Identify which cell holds the provided text, then report its (X, Y) central coordinate. 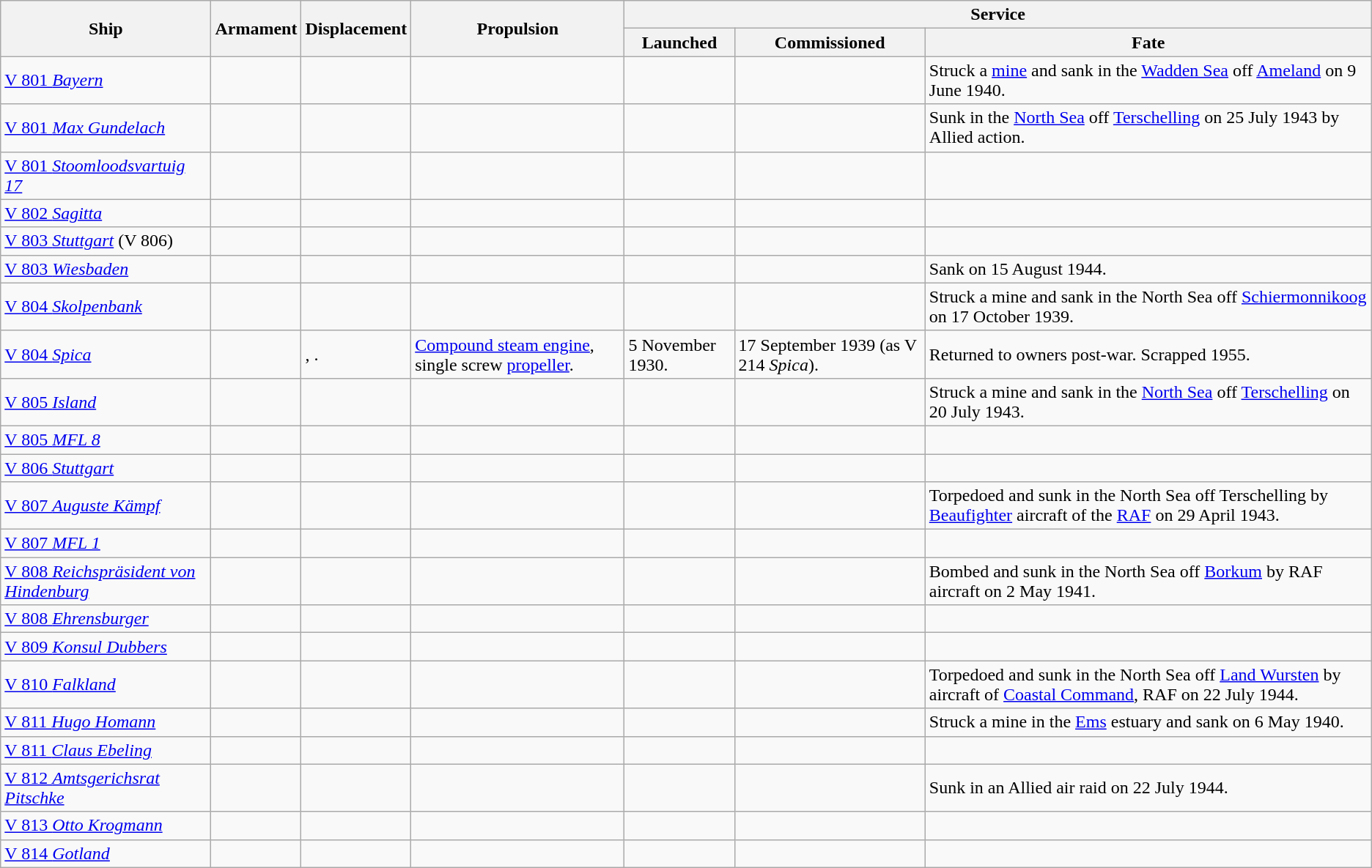
Struck a mine and sank in the North Sea off Terschelling on 20 July 1943. (1148, 401)
Ship (106, 29)
Struck a mine and sank in the North Sea off Schiermonnikoog on 17 October 1939. (1148, 306)
V 801 Stoomloodsvartuig 17 (106, 176)
V 814 Gotland (106, 853)
Torpedoed and sunk in the North Sea off Land Wursten by aircraft of Coastal Command, RAF on 22 July 1944. (1148, 684)
Sunk in an Allied air raid on 22 July 1944. (1148, 788)
Fate (1148, 42)
V 805 MFL 8 (106, 439)
Sunk in the North Sea off Terschelling on 25 July 1943 by Allied action. (1148, 127)
Commissioned (830, 42)
V 801 Max Gundelach (106, 127)
Launched (679, 42)
V 808 Ehrensburger (106, 619)
V 811 Hugo Homann (106, 722)
Service (998, 15)
Displacement (356, 29)
V 803 Wiesbaden (106, 269)
Torpedoed and sunk in the North Sea off Terschelling by Beaufighter aircraft of the RAF on 29 April 1943. (1148, 505)
V 804 Spica (106, 355)
V 807 Auguste Kämpf (106, 505)
Struck a mine in the Ems estuary and sank on 6 May 1940. (1148, 722)
Armament (257, 29)
V 813 Otto Krogmann (106, 826)
V 809 Konsul Dubbers (106, 647)
V 808 Reichspräsident von Hindenburg (106, 582)
V 811 Claus Ebeling (106, 750)
, . (356, 355)
Bombed and sunk in the North Sea off Borkum by RAF aircraft on 2 May 1941. (1148, 582)
Compound steam engine, single screw propeller. (517, 355)
Propulsion (517, 29)
Returned to owners post-war. Scrapped 1955. (1148, 355)
V 805 Island (106, 401)
Struck a mine and sank in the Wadden Sea off Ameland on 9 June 1940. (1148, 81)
17 September 1939 (as V 214 Spica). (830, 355)
Sank on 15 August 1944. (1148, 269)
V 801 Bayern (106, 81)
V 812 Amtsgerichsrat Pitschke (106, 788)
V 807 MFL 1 (106, 544)
V 806 Stuttgart (106, 468)
V 803 Stuttgart (V 806) (106, 241)
V 804 Skolpenbank (106, 306)
V 802 Sagitta (106, 213)
V 810 Falkland (106, 684)
5 November 1930. (679, 355)
